Determine the (X, Y) coordinate at the center of the cell enclosing the given text.  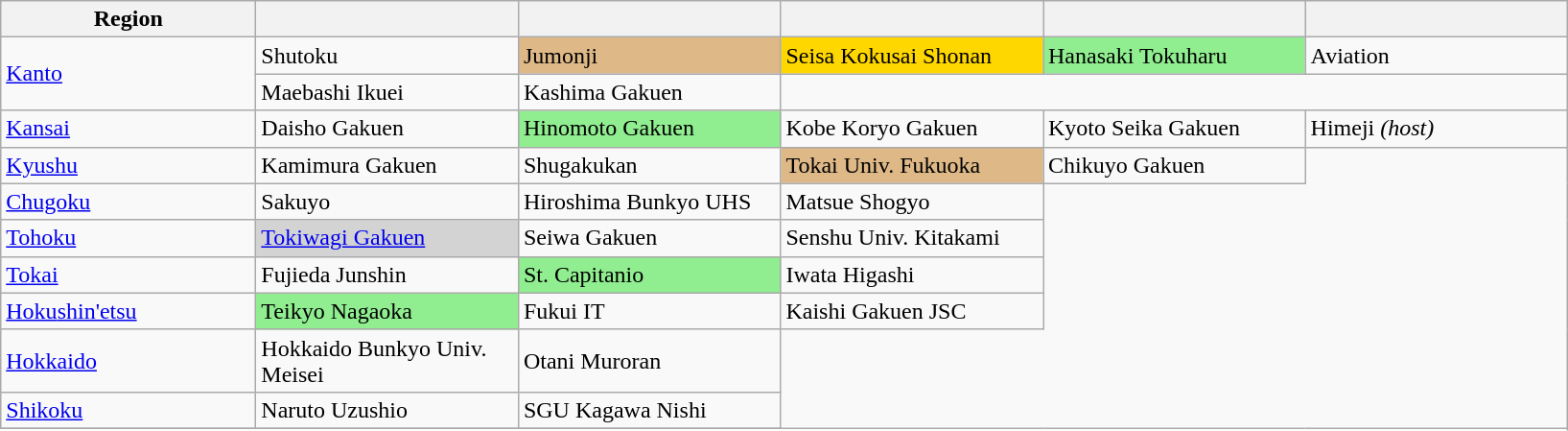
Shugakukan (649, 165)
Kaishi Gakuen JSC (912, 311)
Kyushu (129, 165)
Kanto (129, 74)
Shutoku (387, 56)
Tokai (129, 275)
Tokiwagi Gakuen (387, 238)
Hokkaido (129, 361)
Kyoto Seika Gakuen (1175, 129)
Himeji (host) (1437, 129)
Tokai Univ. Fukuoka (912, 165)
SGU Kagawa Nishi (649, 410)
Seiwa Gakuen (649, 238)
Otani Muroran (649, 361)
Teikyo Nagaoka (387, 311)
Hokushin'etsu (129, 311)
Naruto Uzushio (387, 410)
Aviation (1437, 56)
Senshu Univ. Kitakami (912, 238)
Hokkaido Bunkyo Univ. Meisei (387, 361)
Iwata Higashi (912, 275)
Fukui IT (649, 311)
Kansai (129, 129)
Sakuyo (387, 202)
Seisa Kokusai Shonan (912, 56)
Chugoku (129, 202)
St. Capitanio (649, 275)
Tohoku (129, 238)
Maebashi Ikuei (387, 92)
Region (129, 19)
Kashima Gakuen (649, 92)
Fujieda Junshin (387, 275)
Kobe Koryo Gakuen (912, 129)
Daisho Gakuen (387, 129)
Kamimura Gakuen (387, 165)
Matsue Shogyo (912, 202)
Hiroshima Bunkyo UHS (649, 202)
Chikuyo Gakuen (1175, 165)
Hanasaki Tokuharu (1175, 56)
Jumonji (649, 56)
Hinomoto Gakuen (649, 129)
Shikoku (129, 410)
